Locate the cell with the specified text and output its [x, y] center coordinate. 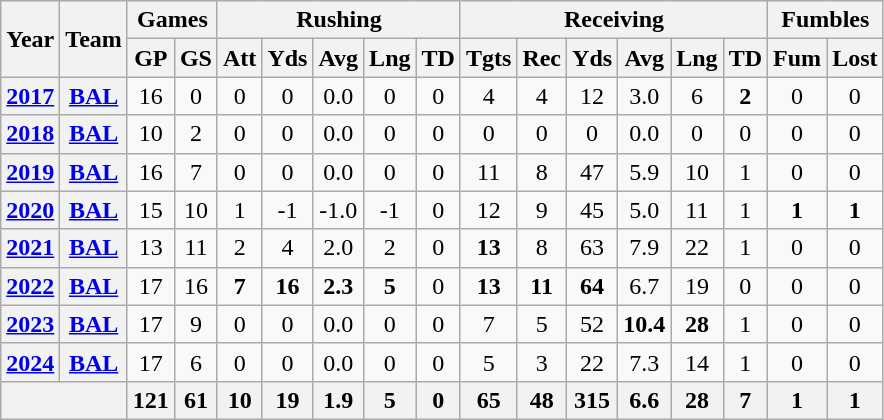
Games [172, 20]
47 [592, 172]
2018 [30, 134]
64 [592, 286]
Receiving [614, 20]
65 [488, 400]
Year [30, 39]
61 [196, 400]
2020 [30, 210]
3 [542, 362]
Fumbles [826, 20]
Tgts [488, 58]
63 [592, 248]
6.6 [644, 400]
3.0 [644, 96]
14 [697, 362]
Rec [542, 58]
1.9 [338, 400]
2.0 [338, 248]
Lost [855, 58]
7.3 [644, 362]
15 [150, 210]
5.9 [644, 172]
52 [592, 324]
2021 [30, 248]
2017 [30, 96]
5.0 [644, 210]
Fum [798, 58]
2.3 [338, 286]
10.4 [644, 324]
Team [94, 39]
315 [592, 400]
2022 [30, 286]
GS [196, 58]
121 [150, 400]
2023 [30, 324]
7.9 [644, 248]
Rushing [338, 20]
2024 [30, 362]
Att [239, 58]
GP [150, 58]
48 [542, 400]
45 [592, 210]
6.7 [644, 286]
-1.0 [338, 210]
2019 [30, 172]
